Detect which cell encompasses the target text, then output its [X, Y] center coordinate. 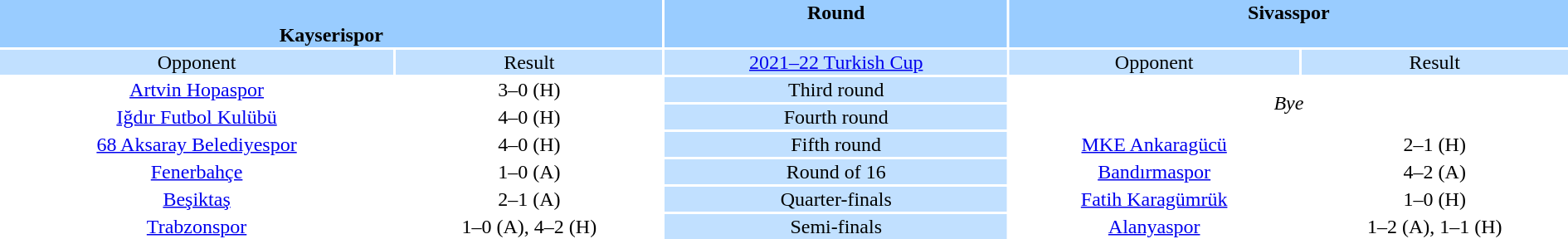
Semi-finals [836, 227]
Fifth round [836, 144]
Quarter-finals [836, 199]
1–0 (H) [1434, 199]
Third round [836, 90]
Beşiktaş [197, 199]
1–0 (A), 4–2 (H) [529, 227]
68 Aksaray Belediyespor [197, 144]
4–2 (A) [1434, 172]
Round [836, 23]
Trabzonspor [197, 227]
Bye [1289, 103]
Kayserispor [332, 23]
Sivasspor [1289, 23]
Iğdır Futbol Kulübü [197, 117]
MKE Ankaragücü [1155, 144]
Fenerbahçe [197, 172]
Round of 16 [836, 172]
Fourth round [836, 117]
Alanyaspor [1155, 227]
Bandırmaspor [1155, 172]
2–1 (H) [1434, 144]
1–0 (A) [529, 172]
2021–22 Turkish Cup [836, 62]
Artvin Hopaspor [197, 90]
Fatih Karagümrük [1155, 199]
2–1 (A) [529, 199]
1–2 (A), 1–1 (H) [1434, 227]
3–0 (H) [529, 90]
